Detect which cell encompasses the target text, then output its [X, Y] center coordinate. 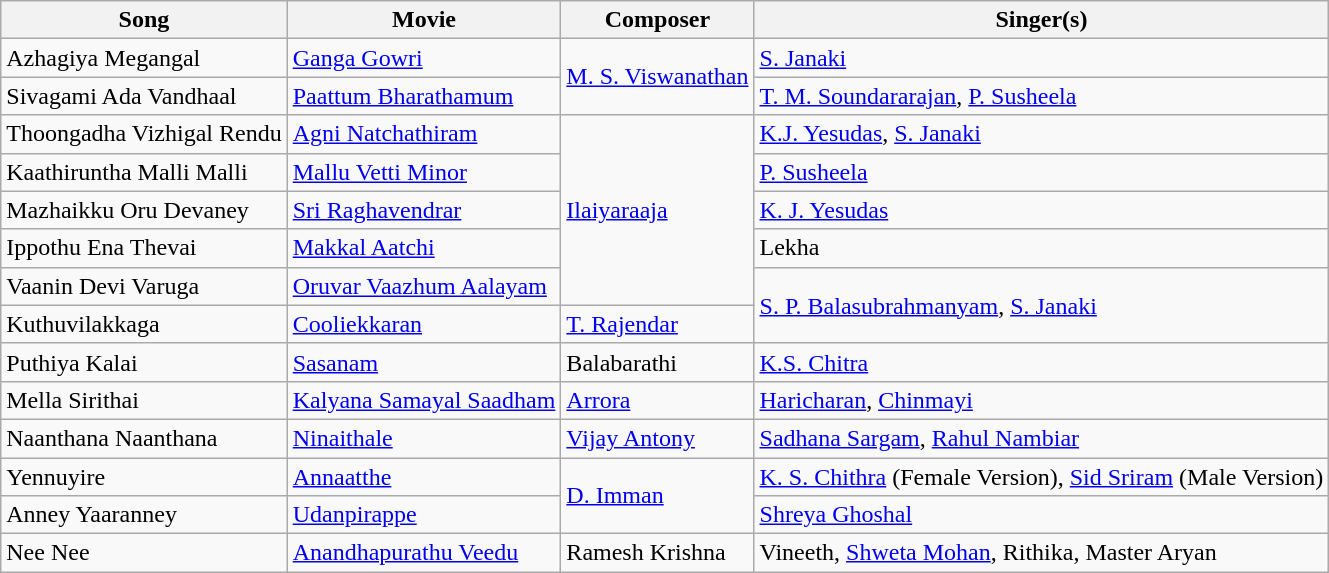
K. S. Chithra (Female Version), Sid Sriram (Male Version) [1042, 477]
T. M. Soundararajan, P. Susheela [1042, 96]
Puthiya Kalai [144, 362]
Sasanam [424, 362]
Cooliekkaran [424, 324]
M. S. Viswanathan [658, 77]
Kalyana Samayal Saadham [424, 400]
Vijay Antony [658, 438]
S. Janaki [1042, 58]
Udanpirappe [424, 515]
Paattum Bharathamum [424, 96]
Annaatthe [424, 477]
K.J. Yesudas, S. Janaki [1042, 134]
Sadhana Sargam, Rahul Nambiar [1042, 438]
K. J. Yesudas [1042, 210]
Song [144, 20]
D. Imman [658, 496]
Ramesh Krishna [658, 553]
Vaanin Devi Varuga [144, 286]
Kaathiruntha Malli Malli [144, 172]
K.S. Chitra [1042, 362]
Ganga Gowri [424, 58]
Ippothu Ena Thevai [144, 248]
Balabarathi [658, 362]
Kuthuvilakkaga [144, 324]
Arrora [658, 400]
Anandhapurathu Veedu [424, 553]
Shreya Ghoshal [1042, 515]
Sivagami Ada Vandhaal [144, 96]
Mella Sirithai [144, 400]
Vineeth, Shweta Mohan, Rithika, Master Aryan [1042, 553]
Makkal Aatchi [424, 248]
Ninaithale [424, 438]
Yennuyire [144, 477]
Composer [658, 20]
T. Rajendar [658, 324]
Naanthana Naanthana [144, 438]
Haricharan, Chinmayi [1042, 400]
Mallu Vetti Minor [424, 172]
Ilaiyaraaja [658, 210]
Thoongadha Vizhigal Rendu [144, 134]
Azhagiya Megangal [144, 58]
Oruvar Vaazhum Aalayam [424, 286]
Agni Natchathiram [424, 134]
Sri Raghavendrar [424, 210]
Lekha [1042, 248]
Movie [424, 20]
S. P. Balasubrahmanyam, S. Janaki [1042, 305]
Nee Nee [144, 553]
Mazhaikku Oru Devaney [144, 210]
Singer(s) [1042, 20]
P. Susheela [1042, 172]
Anney Yaaranney [144, 515]
